Locate the cell with the specified text and output its (x, y) center coordinate. 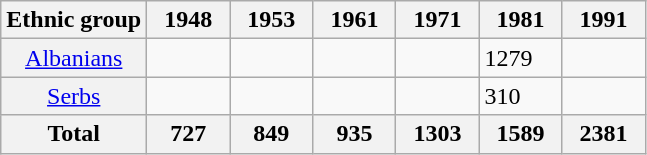
727 (188, 134)
1279 (520, 58)
1991 (604, 20)
1971 (438, 20)
1303 (438, 134)
Albanians (74, 58)
1589 (520, 134)
Ethnic group (74, 20)
1948 (188, 20)
849 (272, 134)
1961 (354, 20)
935 (354, 134)
2381 (604, 134)
Total (74, 134)
310 (520, 96)
1981 (520, 20)
1953 (272, 20)
Serbs (74, 96)
